Search for the cell housing the specified text and yield its [x, y] center coordinate. 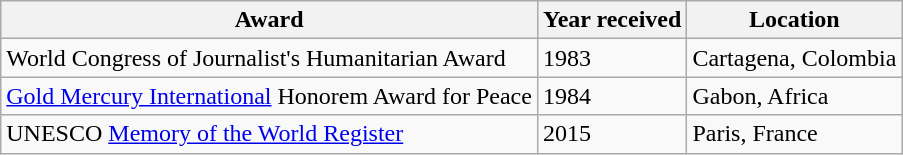
Year received [612, 20]
UNESCO Memory of the World Register [270, 134]
1984 [612, 96]
Award [270, 20]
2015 [612, 134]
Gold Mercury International Honorem Award for Peace [270, 96]
World Congress of Journalist's Humanitarian Award [270, 58]
Paris, France [794, 134]
Location [794, 20]
Cartagena, Colombia [794, 58]
Gabon, Africa [794, 96]
1983 [612, 58]
